Search for the cell housing the specified text and yield its [x, y] center coordinate. 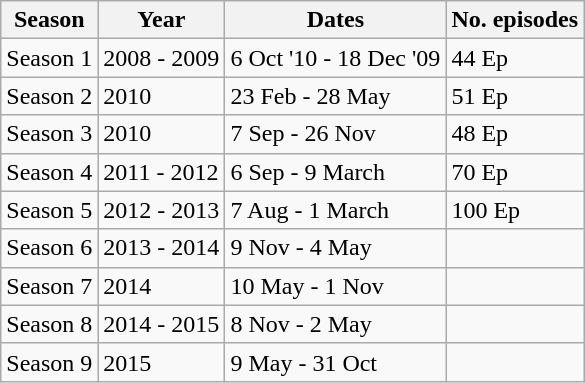
6 Sep - 9 March [336, 172]
10 May - 1 Nov [336, 286]
Season 3 [50, 134]
Season [50, 20]
44 Ep [515, 58]
Season 2 [50, 96]
2013 - 2014 [162, 248]
2014 [162, 286]
9 May - 31 Oct [336, 362]
Year [162, 20]
Season 8 [50, 324]
Season 6 [50, 248]
2014 - 2015 [162, 324]
No. episodes [515, 20]
Dates [336, 20]
7 Sep - 26 Nov [336, 134]
Season 1 [50, 58]
6 Oct '10 - 18 Dec '09 [336, 58]
7 Aug - 1 March [336, 210]
Season 7 [50, 286]
9 Nov - 4 May [336, 248]
23 Feb - 28 May [336, 96]
48 Ep [515, 134]
2012 - 2013 [162, 210]
70 Ep [515, 172]
Season 9 [50, 362]
2011 - 2012 [162, 172]
Season 4 [50, 172]
Season 5 [50, 210]
2008 - 2009 [162, 58]
8 Nov - 2 May [336, 324]
2015 [162, 362]
51 Ep [515, 96]
100 Ep [515, 210]
